Extract the (x, y) coordinate from the center of the cell holding the provided text.  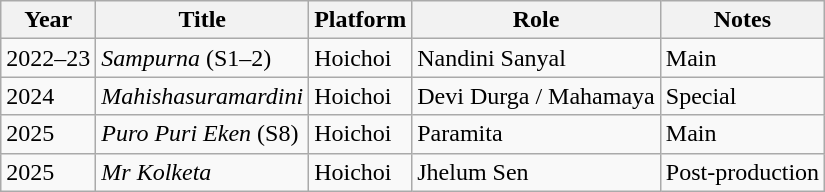
Devi Durga / Mahamaya (536, 96)
Title (202, 20)
Nandini Sanyal (536, 58)
Post-production (742, 172)
Paramita (536, 134)
Notes (742, 20)
Role (536, 20)
Mr Kolketa (202, 172)
Jhelum Sen (536, 172)
Mahishasuramardini (202, 96)
Sampurna (S1–2) (202, 58)
Platform (360, 20)
2024 (48, 96)
Year (48, 20)
2022–23 (48, 58)
Special (742, 96)
Puro Puri Eken (S8) (202, 134)
